Determine the [X, Y] coordinate at the center of the cell enclosing the given text.  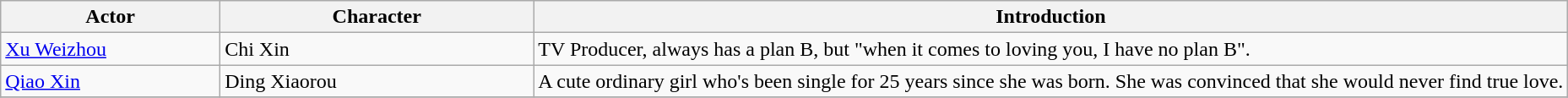
Chi Xin [377, 49]
Xu Weizhou [111, 49]
Ding Xiaorou [377, 81]
Introduction [1050, 17]
TV Producer, always has a plan B, but "when it comes to loving you, I have no plan B". [1050, 49]
Character [377, 17]
Actor [111, 17]
Qiao Xin [111, 81]
A cute ordinary girl who's been single for 25 years since she was born. She was convinced that she would never find true love. [1050, 81]
